Detect which cell encompasses the target text, then output its (X, Y) center coordinate. 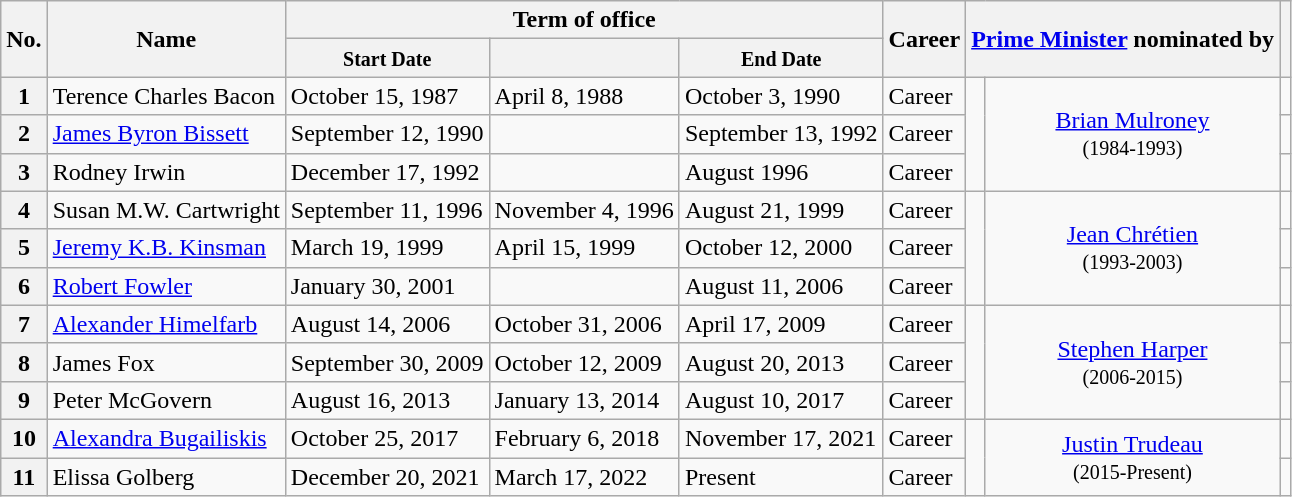
March 19, 1999 (387, 248)
October 3, 1990 (781, 96)
August 14, 2006 (387, 324)
January 30, 2001 (387, 286)
Susan M.W. Cartwright (166, 210)
Stephen Harper(2006-2015) (1132, 362)
August 11, 2006 (781, 286)
August 20, 2013 (781, 362)
Alexander Himelfarb (166, 324)
August 21, 1999 (781, 210)
Prime Minister nominated by (1123, 39)
Name (166, 39)
March 17, 2022 (584, 477)
September 30, 2009 (387, 362)
August 10, 2017 (781, 400)
December 20, 2021 (387, 477)
Brian Mulroney(1984-1993) (1132, 134)
11 (24, 477)
October 31, 2006 (584, 324)
April 17, 2009 (781, 324)
James Fox (166, 362)
Start Date (387, 58)
November 17, 2021 (781, 438)
Term of office (584, 20)
6 (24, 286)
October 12, 2000 (781, 248)
No. (24, 39)
Rodney Irwin (166, 172)
September 12, 1990 (387, 134)
Elissa Golberg (166, 477)
Jean Chrétien(1993-2003) (1132, 248)
September 11, 1996 (387, 210)
4 (24, 210)
5 (24, 248)
August 16, 2013 (387, 400)
7 (24, 324)
End Date (781, 58)
8 (24, 362)
October 15, 1987 (387, 96)
December 17, 1992 (387, 172)
April 8, 1988 (584, 96)
3 (24, 172)
10 (24, 438)
Jeremy K.B. Kinsman (166, 248)
2 (24, 134)
August 1996 (781, 172)
Justin Trudeau(2015-Present) (1132, 457)
October 25, 2017 (387, 438)
February 6, 2018 (584, 438)
9 (24, 400)
October 12, 2009 (584, 362)
Present (781, 477)
April 15, 1999 (584, 248)
Alexandra Bugailiskis (166, 438)
November 4, 1996 (584, 210)
Robert Fowler (166, 286)
Peter McGovern (166, 400)
Terence Charles Bacon (166, 96)
January 13, 2014 (584, 400)
James Byron Bissett (166, 134)
1 (24, 96)
September 13, 1992 (781, 134)
